Identify which cell holds the provided text, then report its (X, Y) central coordinate. 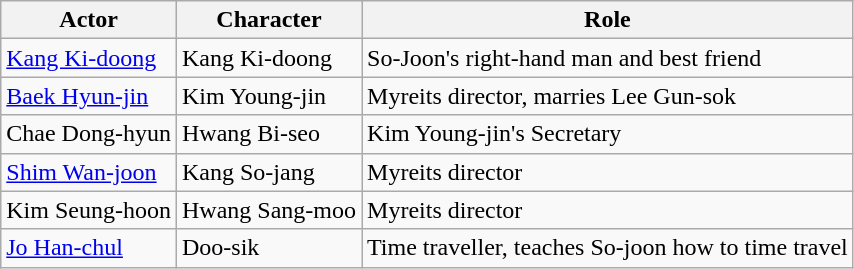
Jo Han-chul (89, 248)
Hwang Sang-moo (268, 210)
Kim Young-jin's Secretary (608, 134)
Time traveller, teaches So-joon how to time travel (608, 248)
Chae Dong-hyun (89, 134)
Shim Wan-joon (89, 172)
Kim Seung-hoon (89, 210)
Character (268, 20)
Myreits director, marries Lee Gun-sok (608, 96)
Hwang Bi-seo (268, 134)
Kang So-jang (268, 172)
Doo-sik (268, 248)
Role (608, 20)
Kim Young-jin (268, 96)
Baek Hyun-jin (89, 96)
So-Joon's right-hand man and best friend (608, 58)
Actor (89, 20)
